Extract the [X, Y] coordinate from the center of the cell holding the provided text.  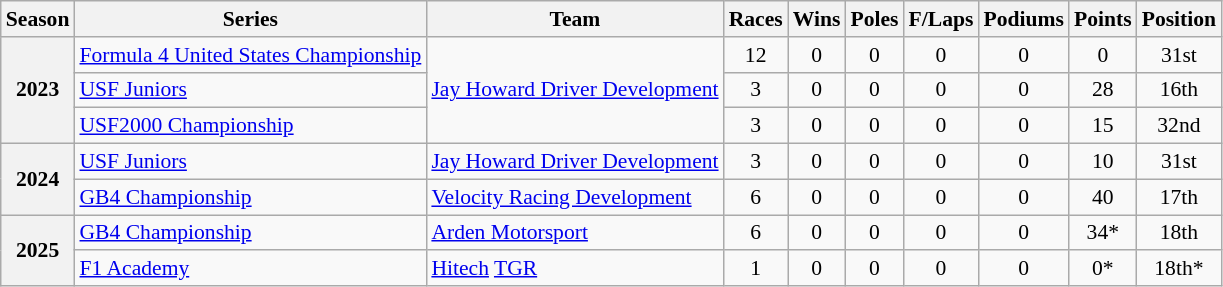
Velocity Racing Development [574, 197]
12 [756, 55]
18th* [1179, 269]
F1 Academy [250, 269]
28 [1103, 90]
2025 [38, 250]
32nd [1179, 126]
F/Laps [942, 19]
18th [1179, 233]
34* [1103, 233]
Team [574, 19]
15 [1103, 126]
Wins [817, 19]
USF2000 Championship [250, 126]
Position [1179, 19]
Points [1103, 19]
Races [756, 19]
Podiums [1024, 19]
17th [1179, 197]
Poles [874, 19]
0* [1103, 269]
Series [250, 19]
1 [756, 269]
Formula 4 United States Championship [250, 55]
16th [1179, 90]
2023 [38, 90]
Arden Motorsport [574, 233]
40 [1103, 197]
Season [38, 19]
10 [1103, 162]
Hitech TGR [574, 269]
2024 [38, 180]
